Determine the [x, y] coordinate at the center of the cell enclosing the given text.  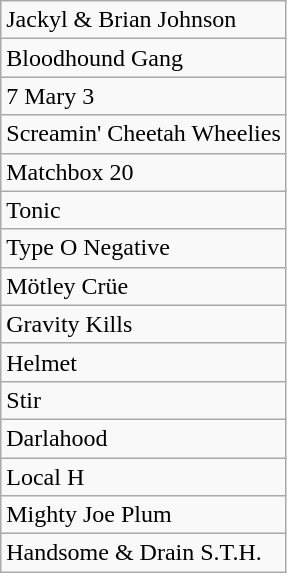
7 Mary 3 [144, 96]
Matchbox 20 [144, 172]
Mighty Joe Plum [144, 515]
Mötley Crüe [144, 286]
Type O Negative [144, 248]
Helmet [144, 362]
Stir [144, 400]
Screamin' Cheetah Wheelies [144, 134]
Darlahood [144, 438]
Tonic [144, 210]
Local H [144, 477]
Bloodhound Gang [144, 58]
Jackyl & Brian Johnson [144, 20]
Handsome & Drain S.T.H. [144, 553]
Gravity Kills [144, 324]
